Identify which cell holds the provided text, then report its (x, y) central coordinate. 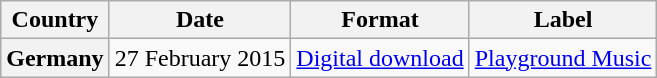
Label (563, 20)
Playground Music (563, 58)
Date (200, 20)
Germany (55, 58)
27 February 2015 (200, 58)
Country (55, 20)
Format (380, 20)
Digital download (380, 58)
